Find where the given text appears and provide that cell's center as [X, Y] coordinate. 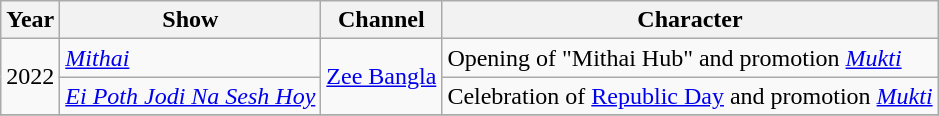
Year [30, 20]
Character [690, 20]
Celebration of Republic Day and promotion Mukti [690, 96]
Mithai [190, 58]
Zee Bangla [382, 77]
Channel [382, 20]
2022 [30, 77]
Ei Poth Jodi Na Sesh Hoy [190, 96]
Opening of "Mithai Hub" and promotion Mukti [690, 58]
Show [190, 20]
